Provide the (X, Y) coordinate of the cell's center where the given text is located.  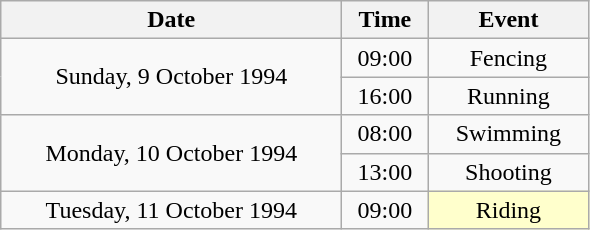
08:00 (385, 134)
Event (508, 20)
Running (508, 96)
Monday, 10 October 1994 (172, 153)
Shooting (508, 172)
Time (385, 20)
Fencing (508, 58)
Swimming (508, 134)
16:00 (385, 96)
Riding (508, 210)
Date (172, 20)
13:00 (385, 172)
Tuesday, 11 October 1994 (172, 210)
Sunday, 9 October 1994 (172, 77)
